Detect which cell encompasses the target text, then output its (X, Y) center coordinate. 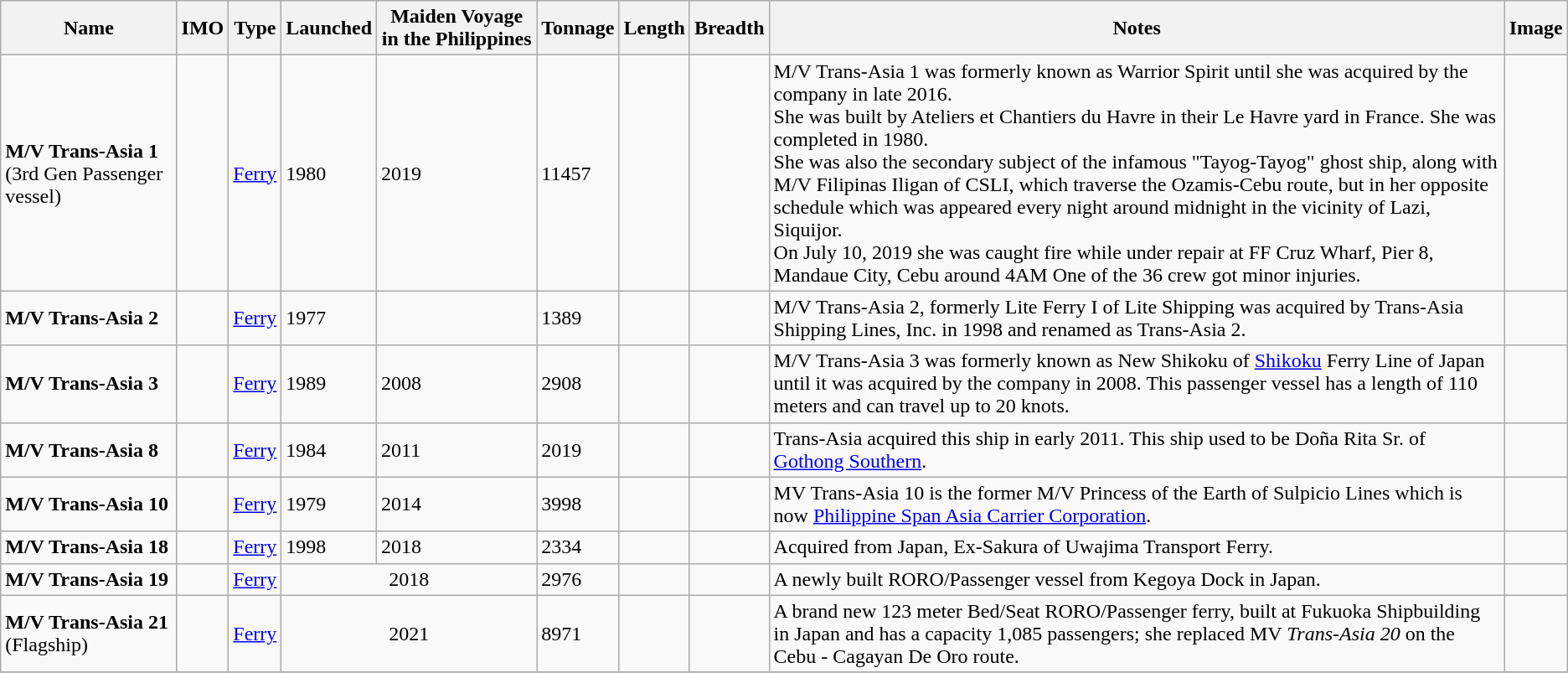
11457 (578, 173)
Maiden Voyage in the Philippines (457, 28)
M/V Trans-Asia 2 (89, 318)
1998 (329, 547)
Name (89, 28)
M/V Trans-Asia 18 (89, 547)
Trans-Asia acquired this ship in early 2011. This ship used to be Doña Rita Sr. of Gothong Southern. (1137, 449)
2334 (578, 547)
M/V Trans-Asia 10 (89, 505)
2908 (578, 384)
1989 (329, 384)
M/V Trans-Asia 19 (89, 579)
3998 (578, 505)
Image (1536, 28)
M/V Trans-Asia 3 (89, 384)
1389 (578, 318)
MV Trans-Asia 10 is the former M/V Princess of the Earth of Sulpicio Lines which is now Philippine Span Asia Carrier Corporation. (1137, 505)
8971 (578, 634)
1977 (329, 318)
Type (255, 28)
M/V Trans-Asia 2, formerly Lite Ferry I of Lite Shipping was acquired by Trans-Asia Shipping Lines, Inc. in 1998 and renamed as Trans-Asia 2. (1137, 318)
2014 (457, 505)
Length (654, 28)
Notes (1137, 28)
Acquired from Japan, Ex-Sakura of Uwajima Transport Ferry. (1137, 547)
M/V Trans-Asia 8 (89, 449)
M/V Trans-Asia 21 (Flagship) (89, 634)
1979 (329, 505)
IMO (203, 28)
A newly built RORO/Passenger vessel from Kegoya Dock in Japan. (1137, 579)
2011 (457, 449)
Breadth (729, 28)
2008 (457, 384)
2976 (578, 579)
1980 (329, 173)
1984 (329, 449)
2021 (409, 634)
M/V Trans-Asia 1 (3rd Gen Passenger vessel) (89, 173)
Tonnage (578, 28)
Launched (329, 28)
